Extract the (x, y) coordinate from the center of the cell holding the provided text.  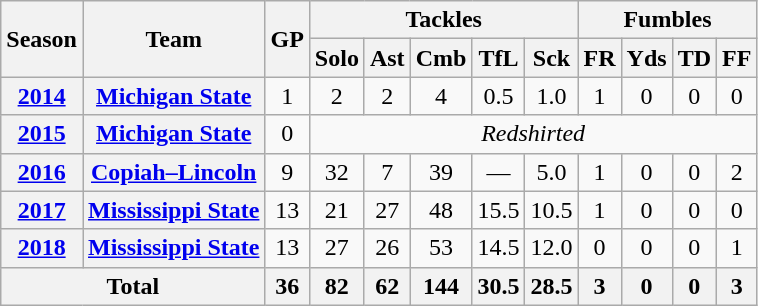
7 (387, 172)
21 (336, 210)
Redshirted (533, 134)
FR (600, 58)
Cmb (441, 58)
0.5 (498, 96)
Copiah–Lincoln (173, 172)
2018 (42, 248)
30.5 (498, 286)
28.5 (552, 286)
Ast (387, 58)
Total (133, 286)
Team (173, 39)
14.5 (498, 248)
Sck (552, 58)
Tackles (444, 20)
82 (336, 286)
Yds (646, 58)
5.0 (552, 172)
2016 (42, 172)
10.5 (552, 210)
32 (336, 172)
Fumbles (668, 20)
12.0 (552, 248)
GP (287, 39)
144 (441, 286)
15.5 (498, 210)
53 (441, 248)
2015 (42, 134)
2017 (42, 210)
4 (441, 96)
26 (387, 248)
TD (694, 58)
39 (441, 172)
2014 (42, 96)
FF (737, 58)
Season (42, 39)
— (498, 172)
TfL (498, 58)
Solo (336, 58)
62 (387, 286)
1.0 (552, 96)
36 (287, 286)
48 (441, 210)
9 (287, 172)
